Find where the given text appears and provide that cell's center as [x, y] coordinate. 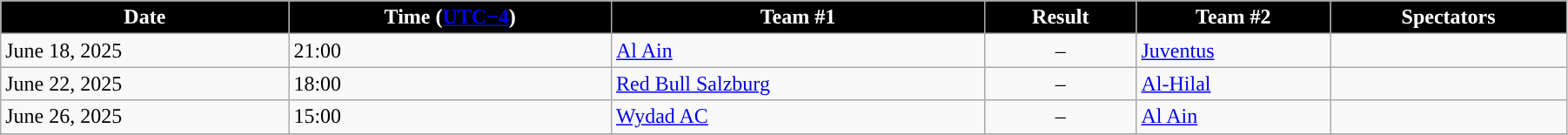
Result [1061, 17]
Juventus [1234, 51]
Wydad AC [797, 117]
Spectators [1449, 17]
18:00 [451, 84]
June 26, 2025 [144, 117]
21:00 [451, 51]
June 18, 2025 [144, 51]
Team #1 [797, 17]
June 22, 2025 [144, 84]
Red Bull Salzburg [797, 84]
Date [144, 17]
15:00 [451, 117]
Team #2 [1234, 17]
Al-Hilal [1234, 84]
Time (UTC−4) [451, 17]
